Find where the given text appears and provide that cell's center as (x, y) coordinate. 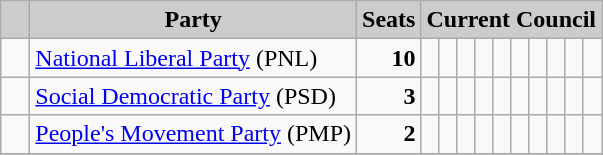
10 (389, 58)
Party (194, 20)
3 (389, 96)
Seats (389, 20)
2 (389, 134)
Current Council (512, 20)
People's Movement Party (PMP) (194, 134)
National Liberal Party (PNL) (194, 58)
Social Democratic Party (PSD) (194, 96)
